From the cell containing the given text, extract its center point as (X, Y) coordinate. 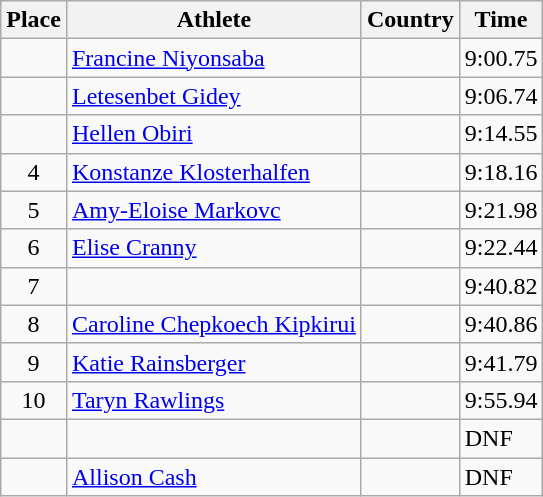
9:06.74 (501, 96)
9:18.16 (501, 172)
Time (501, 20)
6 (34, 248)
9 (34, 362)
9:21.98 (501, 210)
Allison Cash (214, 477)
Country (410, 20)
9:40.82 (501, 286)
Taryn Rawlings (214, 400)
8 (34, 324)
Letesenbet Gidey (214, 96)
Caroline Chepkoech Kipkirui (214, 324)
Katie Rainsberger (214, 362)
Amy-Eloise Markovc (214, 210)
9:40.86 (501, 324)
9:55.94 (501, 400)
Elise Cranny (214, 248)
Francine Niyonsaba (214, 58)
Athlete (214, 20)
4 (34, 172)
9:00.75 (501, 58)
9:22.44 (501, 248)
5 (34, 210)
10 (34, 400)
9:41.79 (501, 362)
Hellen Obiri (214, 134)
Konstanze Klosterhalfen (214, 172)
Place (34, 20)
7 (34, 286)
9:14.55 (501, 134)
